Search for the cell housing the specified text and yield its [x, y] center coordinate. 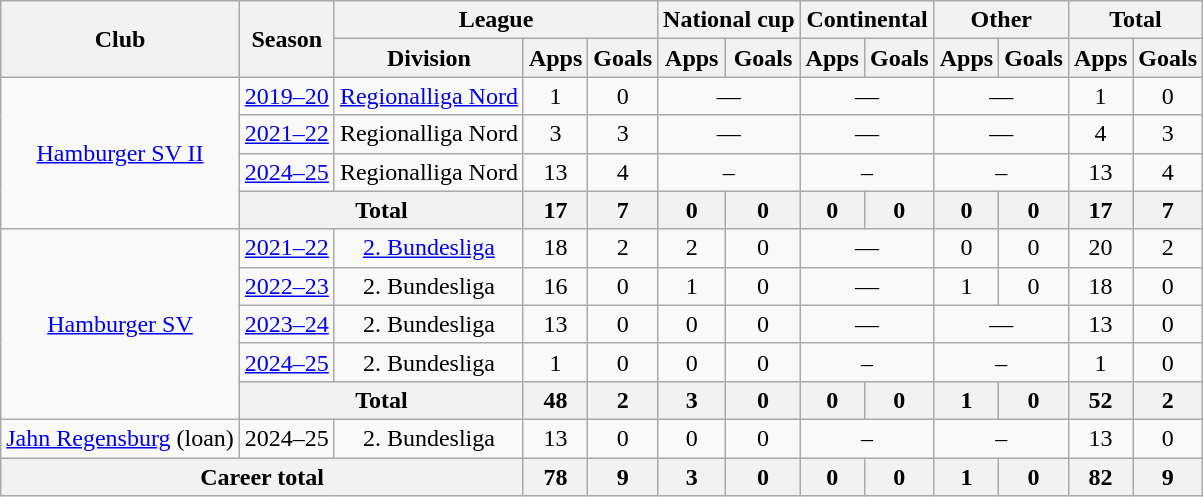
Other [1001, 20]
48 [555, 400]
Jahn Regensburg (loan) [120, 438]
2023–24 [286, 324]
82 [1100, 477]
2019–20 [286, 96]
2022–23 [286, 286]
20 [1100, 248]
Division [428, 58]
Season [286, 39]
Career total [262, 477]
16 [555, 286]
52 [1100, 400]
78 [555, 477]
National cup [729, 20]
Hamburger SV [120, 324]
Continental [867, 20]
Club [120, 39]
League [496, 20]
Hamburger SV II [120, 153]
